Locate the cell with the specified text and output its [X, Y] center coordinate. 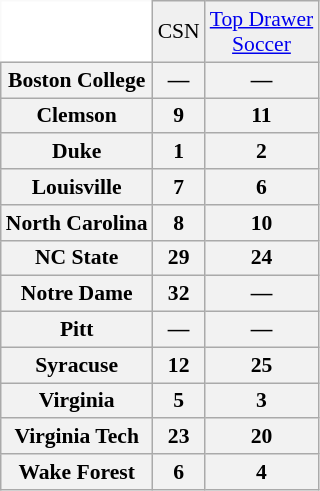
25 [262, 365]
Louisville [77, 187]
3 [262, 401]
Virginia Tech [77, 437]
Clemson [77, 116]
23 [179, 437]
29 [179, 258]
8 [179, 223]
Boston College [77, 80]
32 [179, 294]
1 [179, 152]
7 [179, 187]
10 [262, 223]
24 [262, 258]
11 [262, 116]
NC State [77, 258]
North Carolina [77, 223]
4 [262, 472]
Duke [77, 152]
CSN [179, 32]
Pitt [77, 330]
Notre Dame [77, 294]
20 [262, 437]
Syracuse [77, 365]
Virginia [77, 401]
2 [262, 152]
9 [179, 116]
12 [179, 365]
5 [179, 401]
Top DrawerSoccer [262, 32]
Wake Forest [77, 472]
